Find where the given text appears and provide that cell's center as (x, y) coordinate. 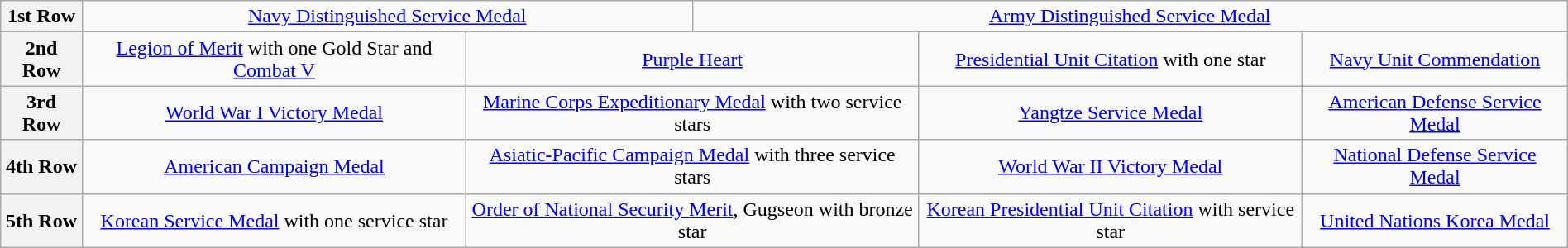
World War I Victory Medal (274, 112)
United Nations Korea Medal (1435, 220)
World War II Victory Medal (1111, 167)
Yangtze Service Medal (1111, 112)
Navy Unit Commendation (1435, 60)
National Defense Service Medal (1435, 167)
5th Row (41, 220)
2nd Row (41, 60)
Legion of Merit with one Gold Star and Combat V (274, 60)
1st Row (41, 17)
Korean Service Medal with one service star (274, 220)
Navy Distinguished Service Medal (387, 17)
Presidential Unit Citation with one star (1111, 60)
3rd Row (41, 112)
American Campaign Medal (274, 167)
Army Distinguished Service Medal (1130, 17)
Korean Presidential Unit Citation with service star (1111, 220)
Marine Corps Expeditionary Medal with two service stars (693, 112)
American Defense Service Medal (1435, 112)
4th Row (41, 167)
Order of National Security Merit, Gugseon with bronze star (693, 220)
Asiatic-Pacific Campaign Medal with three service stars (693, 167)
Purple Heart (693, 60)
